Find where the given text appears and provide that cell's center as [X, Y] coordinate. 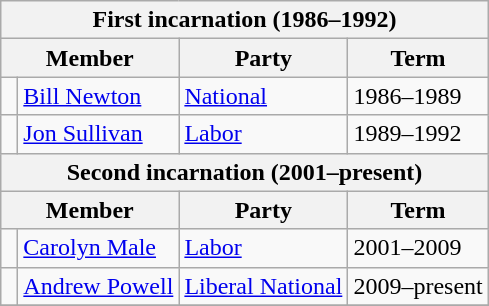
Jon Sullivan [98, 134]
2001–2009 [418, 248]
1986–1989 [418, 96]
Bill Newton [98, 96]
First incarnation (1986–1992) [244, 20]
Liberal National [264, 286]
Andrew Powell [98, 286]
2009–present [418, 286]
1989–1992 [418, 134]
National [264, 96]
Carolyn Male [98, 248]
Second incarnation (2001–present) [244, 172]
